Find where the given text appears and provide that cell's center as [X, Y] coordinate. 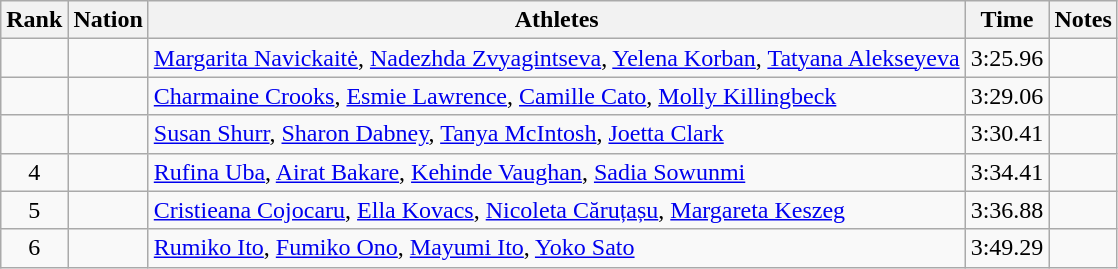
6 [34, 248]
Charmaine Crooks, Esmie Lawrence, Camille Cato, Molly Killingbeck [556, 96]
3:49.29 [1007, 248]
Nation [108, 20]
Time [1007, 20]
5 [34, 210]
3:29.06 [1007, 96]
3:36.88 [1007, 210]
Rufina Uba, Airat Bakare, Kehinde Vaughan, Sadia Sowunmi [556, 172]
Notes [1083, 20]
Rumiko Ito, Fumiko Ono, Mayumi Ito, Yoko Sato [556, 248]
3:30.41 [1007, 134]
Cristieana Cojocaru, Ella Kovacs, Nicoleta Căruțașu, Margareta Keszeg [556, 210]
Rank [34, 20]
3:34.41 [1007, 172]
Margarita Navickaitė, Nadezhda Zvyagintseva, Yelena Korban, Tatyana Alekseyeva [556, 58]
Athletes [556, 20]
3:25.96 [1007, 58]
Susan Shurr, Sharon Dabney, Tanya McIntosh, Joetta Clark [556, 134]
4 [34, 172]
